Return [X, Y] of the center of cell containing provided text 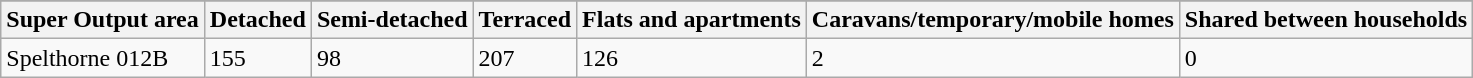
Super Output area [103, 20]
207 [524, 58]
Spelthorne 012B [103, 58]
155 [258, 58]
98 [392, 58]
Semi-detached [392, 20]
Caravans/temporary/mobile homes [992, 20]
Shared between households [1326, 20]
Detached [258, 20]
Flats and apartments [692, 20]
0 [1326, 58]
126 [692, 58]
Terraced [524, 20]
2 [992, 58]
